Pinpoint the cell where the given text exists, returning its [x, y] midpoint coordinate. 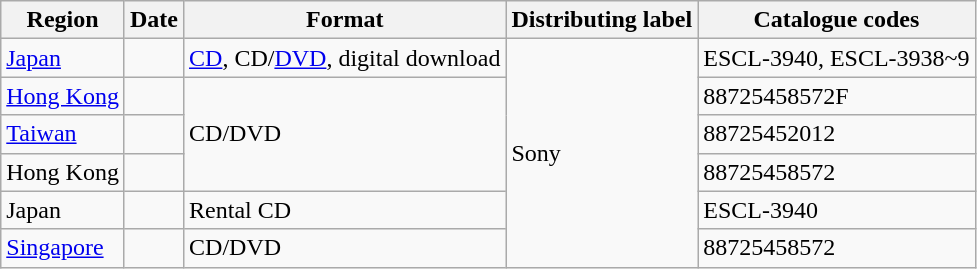
Date [154, 20]
Singapore [63, 248]
Taiwan [63, 134]
Region [63, 20]
Format [345, 20]
ESCL-3940, ESCL-3938~9 [836, 58]
Rental CD [345, 210]
Sony [602, 153]
88725452012 [836, 134]
ESCL-3940 [836, 210]
88725458572F [836, 96]
Catalogue codes [836, 20]
Distributing label [602, 20]
CD, CD/DVD, digital download [345, 58]
